Determine the (X, Y) coordinate at the center of the cell enclosing the given text.  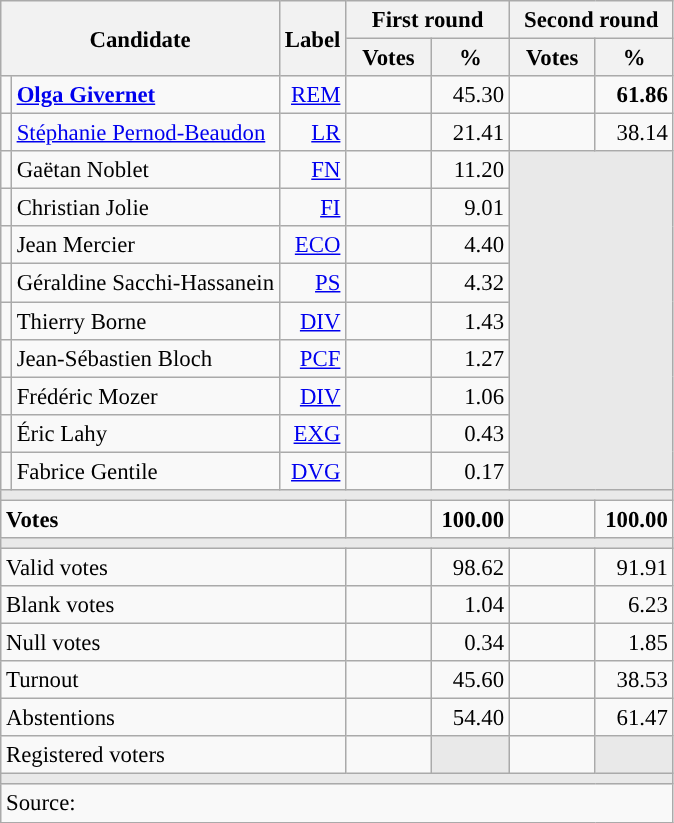
FI (312, 208)
1.85 (634, 643)
PS (312, 283)
1.06 (470, 396)
Jean-Sébastien Bloch (145, 358)
Olga Givernet (145, 95)
61.47 (634, 718)
Thierry Borne (145, 321)
Fabrice Gentile (145, 471)
Jean Mercier (145, 245)
11.20 (470, 170)
45.60 (470, 680)
4.40 (470, 245)
Géraldine Sacchi-Hassanein (145, 283)
1.43 (470, 321)
Registered voters (174, 755)
45.30 (470, 95)
6.23 (634, 605)
Gaëtan Noblet (145, 170)
REM (312, 95)
Valid votes (174, 567)
FN (312, 170)
Christian Jolie (145, 208)
0.34 (470, 643)
38.53 (634, 680)
0.43 (470, 433)
Null votes (174, 643)
Frédéric Mozer (145, 396)
1.27 (470, 358)
ECO (312, 245)
Éric Lahy (145, 433)
DVG (312, 471)
Turnout (174, 680)
98.62 (470, 567)
38.14 (634, 133)
Stéphanie Pernod-Beaudon (145, 133)
Label (312, 38)
21.41 (470, 133)
4.32 (470, 283)
Second round (591, 20)
Blank votes (174, 605)
0.17 (470, 471)
Source: (337, 804)
1.04 (470, 605)
LR (312, 133)
Abstentions (174, 718)
91.91 (634, 567)
First round (428, 20)
PCF (312, 358)
54.40 (470, 718)
9.01 (470, 208)
Candidate (140, 38)
61.86 (634, 95)
EXG (312, 433)
